Detect which cell encompasses the target text, then output its [X, Y] center coordinate. 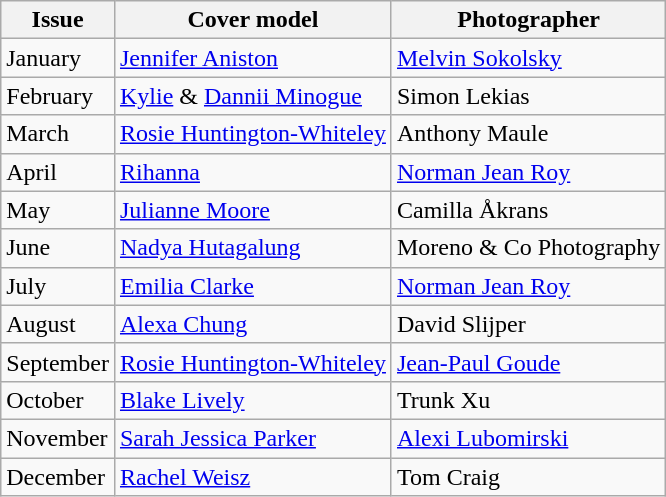
August [58, 324]
Alexi Lubomirski [528, 438]
June [58, 248]
Rihanna [252, 172]
Simon Lekias [528, 96]
Tom Craig [528, 477]
Nadya Hutagalung [252, 248]
Julianne Moore [252, 210]
Blake Lively [252, 400]
October [58, 400]
Camilla Åkrans [528, 210]
Anthony Maule [528, 134]
Emilia Clarke [252, 286]
May [58, 210]
Kylie & Dannii Minogue [252, 96]
September [58, 362]
Melvin Sokolsky [528, 58]
David Slijper [528, 324]
December [58, 477]
Jean-Paul Goude [528, 362]
Moreno & Co Photography [528, 248]
Cover model [252, 20]
Photographer [528, 20]
Sarah Jessica Parker [252, 438]
Issue [58, 20]
January [58, 58]
Alexa Chung [252, 324]
Rachel Weisz [252, 477]
Jennifer Aniston [252, 58]
November [58, 438]
April [58, 172]
Trunk Xu [528, 400]
February [58, 96]
March [58, 134]
July [58, 286]
